From the cell containing the given text, extract its center point as (X, Y) coordinate. 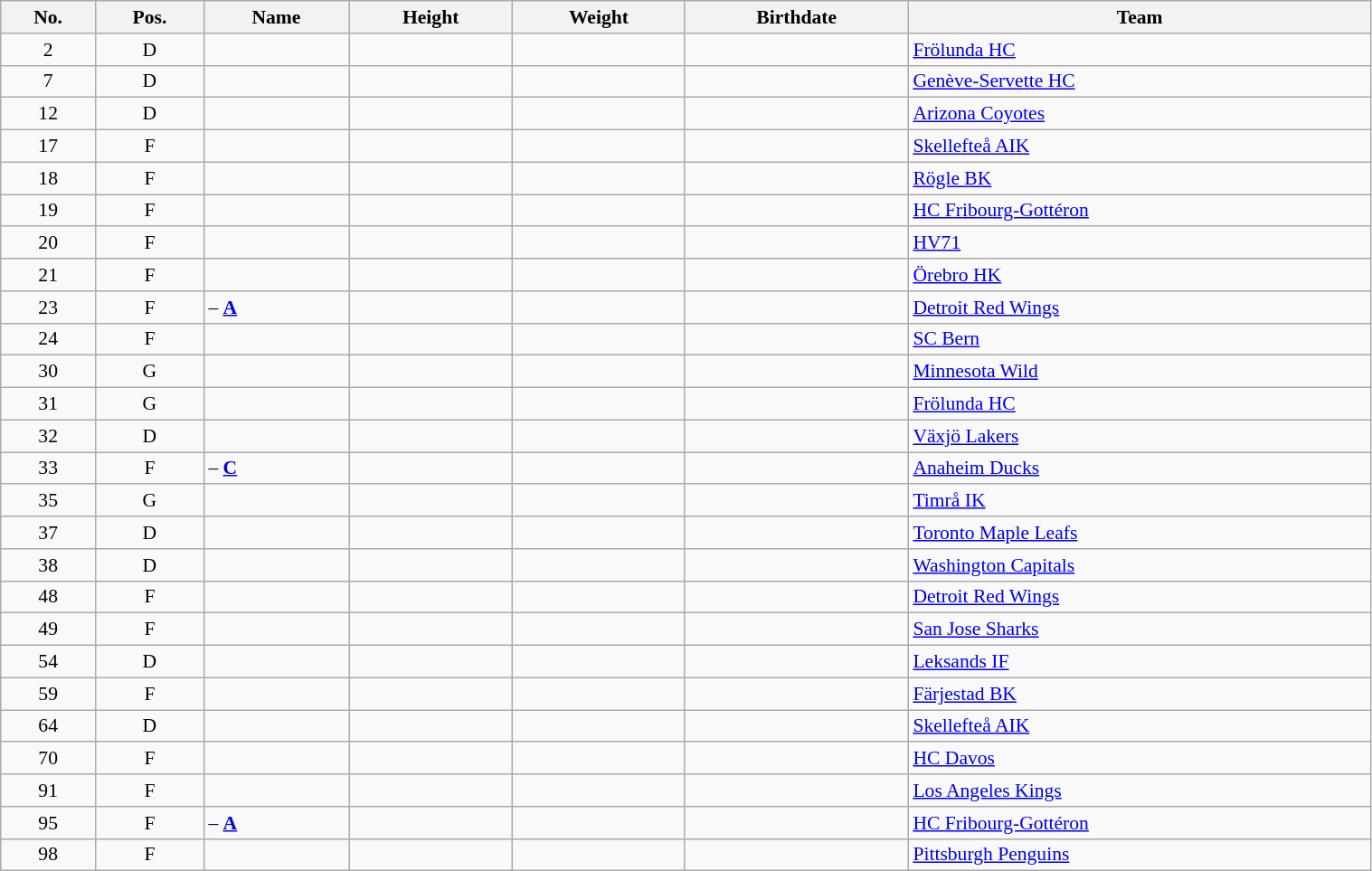
98 (49, 855)
21 (49, 275)
48 (49, 597)
33 (49, 469)
Anaheim Ducks (1140, 469)
HV71 (1140, 243)
Leksands IF (1140, 662)
Washington Capitals (1140, 565)
7 (49, 81)
30 (49, 372)
Pittsburgh Penguins (1140, 855)
32 (49, 436)
Weight (599, 17)
Minnesota Wild (1140, 372)
– C (276, 469)
64 (49, 726)
49 (49, 630)
54 (49, 662)
Örebro HK (1140, 275)
Färjestad BK (1140, 694)
19 (49, 211)
Birthdate (796, 17)
Los Angeles Kings (1140, 791)
23 (49, 308)
Name (276, 17)
No. (49, 17)
Arizona Coyotes (1140, 114)
San Jose Sharks (1140, 630)
59 (49, 694)
HC Davos (1140, 759)
Genève-Servette HC (1140, 81)
24 (49, 339)
17 (49, 147)
35 (49, 501)
Pos. (150, 17)
Växjö Lakers (1140, 436)
SC Bern (1140, 339)
70 (49, 759)
37 (49, 533)
20 (49, 243)
Toronto Maple Leafs (1140, 533)
18 (49, 178)
91 (49, 791)
Timrå IK (1140, 501)
Height (431, 17)
31 (49, 404)
Team (1140, 17)
38 (49, 565)
2 (49, 50)
95 (49, 823)
Rögle BK (1140, 178)
12 (49, 114)
